Find where the given text appears and provide that cell's center as (x, y) coordinate. 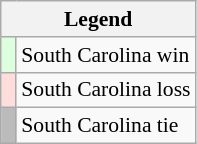
Legend (98, 19)
South Carolina win (106, 55)
South Carolina loss (106, 90)
South Carolina tie (106, 126)
